Search for the cell housing the specified text and yield its [x, y] center coordinate. 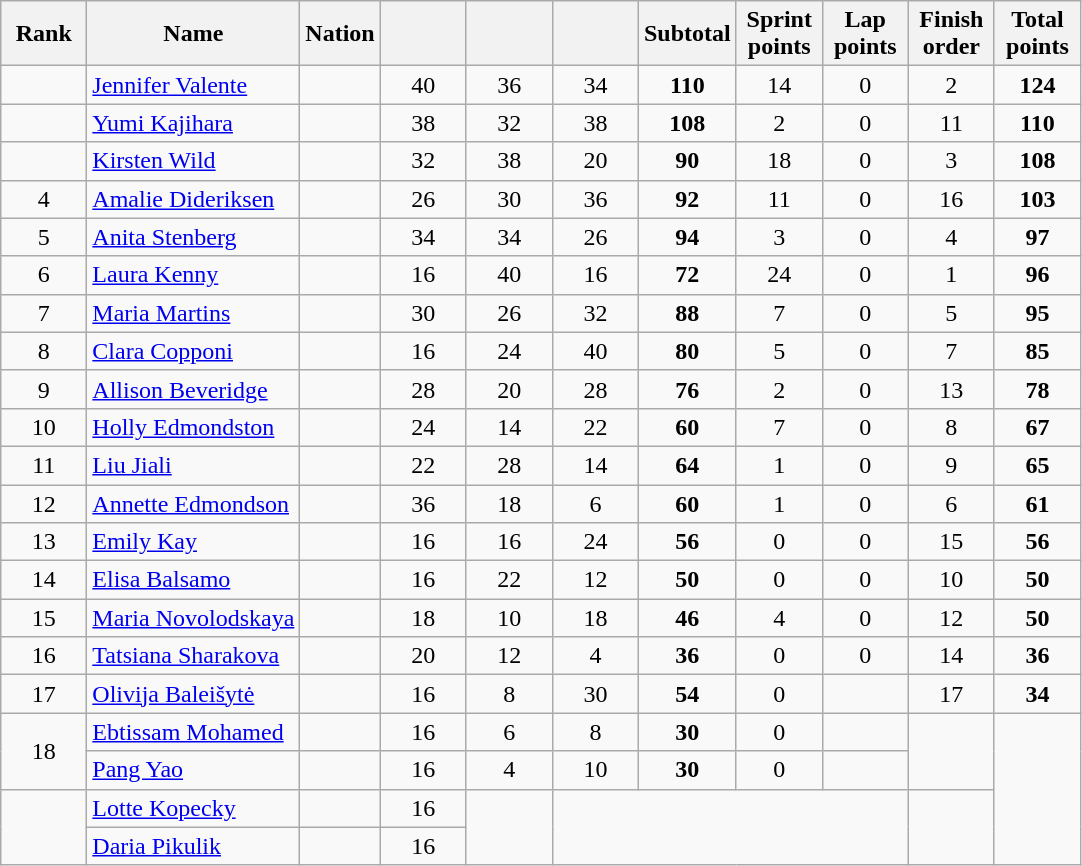
Emily Kay [194, 542]
88 [687, 313]
94 [687, 237]
Amalie Dideriksen [194, 199]
Name [194, 34]
Ebtissam Mohamed [194, 732]
Finish order [951, 34]
Daria Pikulik [194, 846]
80 [687, 351]
Olivija Baleišytė [194, 694]
Sprint points [779, 34]
90 [687, 161]
Lap points [865, 34]
Allison Beveridge [194, 389]
67 [1037, 427]
61 [1037, 503]
Total points [1037, 34]
Holly Edmondston [194, 427]
Lotte Kopecky [194, 808]
Yumi Kajihara [194, 123]
97 [1037, 237]
Laura Kenny [194, 275]
Jennifer Valente [194, 85]
Anita Stenberg [194, 237]
85 [1037, 351]
Subtotal [687, 34]
46 [687, 618]
Liu Jiali [194, 465]
Tatsiana Sharakova [194, 656]
72 [687, 275]
Kirsten Wild [194, 161]
124 [1037, 85]
Annette Edmondson [194, 503]
78 [1037, 389]
64 [687, 465]
Elisa Balsamo [194, 580]
Rank [44, 34]
76 [687, 389]
65 [1037, 465]
92 [687, 199]
Maria Martins [194, 313]
95 [1037, 313]
Pang Yao [194, 770]
54 [687, 694]
103 [1037, 199]
96 [1037, 275]
Nation [340, 34]
Maria Novolodskaya [194, 618]
Clara Copponi [194, 351]
